Search for the cell housing the specified text and yield its [X, Y] center coordinate. 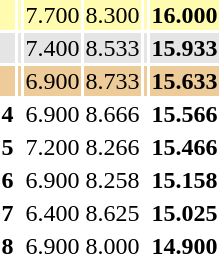
15.566 [184, 114]
8.258 [112, 180]
4 [8, 114]
8.266 [112, 147]
15.933 [184, 48]
15.158 [184, 180]
15.633 [184, 81]
15.466 [184, 147]
7.400 [52, 48]
7.200 [52, 147]
5 [8, 147]
8.533 [112, 48]
7.700 [52, 15]
15.025 [184, 213]
8.625 [112, 213]
7 [8, 213]
6.400 [52, 213]
8.666 [112, 114]
8.300 [112, 15]
16.000 [184, 15]
6 [8, 180]
8.733 [112, 81]
